Pinpoint the cell where the given text exists, returning its (x, y) midpoint coordinate. 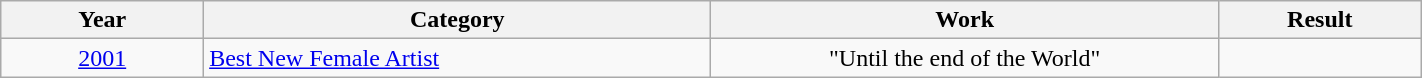
2001 (102, 58)
"Until the end of the World" (964, 58)
Work (964, 20)
Result (1320, 20)
Category (458, 20)
Best New Female Artist (458, 58)
Year (102, 20)
